Identify which cell holds the provided text, then report its (x, y) central coordinate. 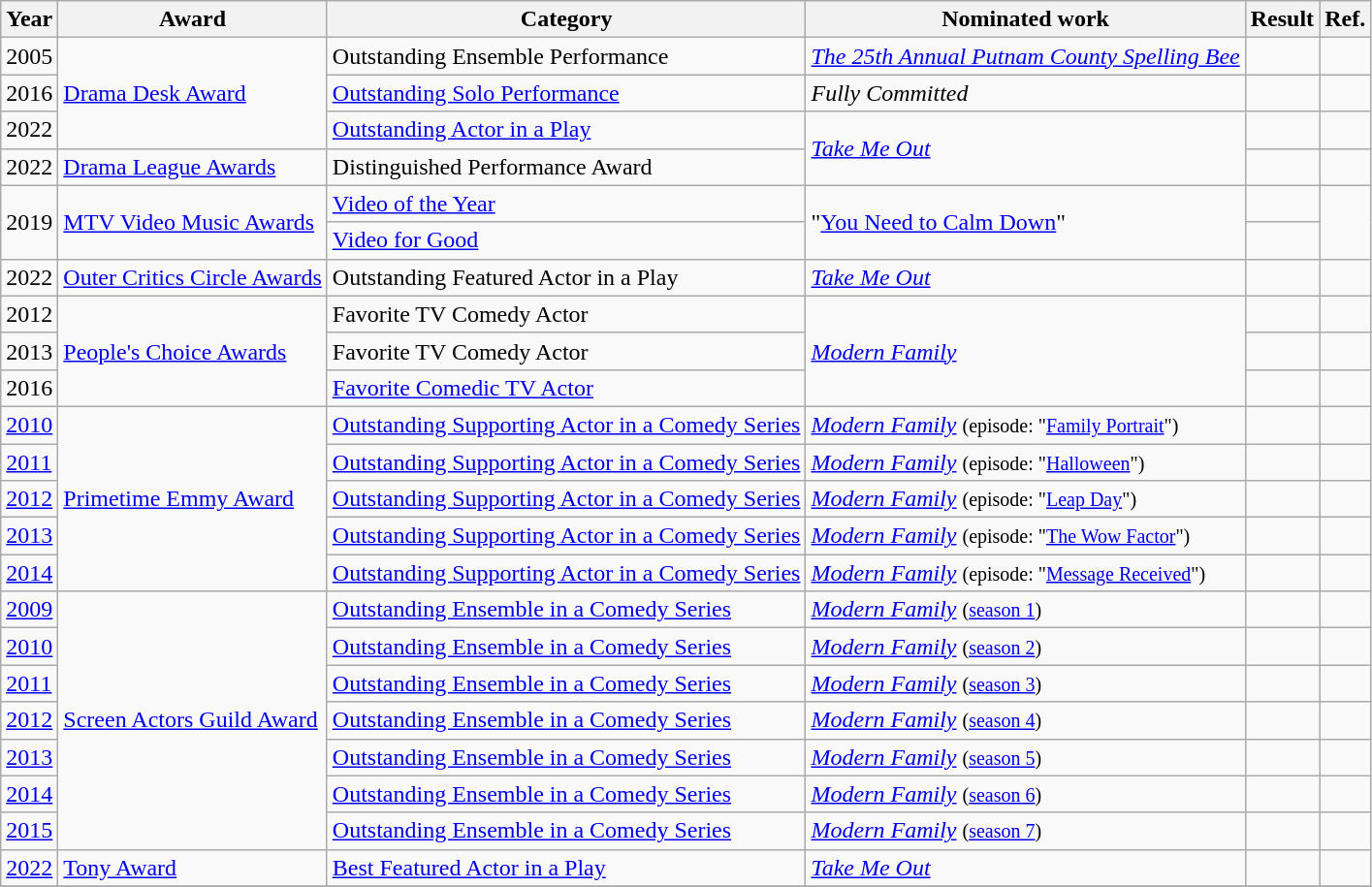
Modern Family (1026, 351)
Award (192, 19)
Drama Desk Award (192, 93)
Distinguished Performance Award (566, 167)
Fully Committed (1026, 93)
Screen Actors Guild Award (192, 720)
Year (29, 19)
Outstanding Actor in a Play (566, 130)
Favorite Comedic TV Actor (566, 388)
Video of the Year (566, 204)
Best Featured Actor in a Play (566, 868)
Modern Family (episode: "Family Portrait") (1026, 425)
2009 (29, 610)
Primetime Emmy Award (192, 498)
Modern Family (episode: "Message Received") (1026, 573)
Modern Family (season 2) (1026, 647)
Outstanding Solo Performance (566, 93)
Modern Family (season 7) (1026, 831)
Modern Family (season 1) (1026, 610)
2019 (29, 222)
Modern Family (episode: "The Wow Factor") (1026, 536)
Outer Critics Circle Awards (192, 277)
Modern Family (episode: "Leap Day") (1026, 499)
People's Choice Awards (192, 351)
Result (1282, 19)
2005 (29, 56)
Modern Family (season 4) (1026, 720)
Modern Family (episode: "Halloween") (1026, 462)
MTV Video Music Awards (192, 222)
Drama League Awards (192, 167)
2015 (29, 831)
Outstanding Ensemble Performance (566, 56)
Modern Family (season 6) (1026, 794)
Modern Family (season 3) (1026, 683)
Nominated work (1026, 19)
Outstanding Featured Actor in a Play (566, 277)
Tony Award (192, 868)
Video for Good (566, 240)
Category (566, 19)
The 25th Annual Putnam County Spelling Bee (1026, 56)
Modern Family (season 5) (1026, 757)
"You Need to Calm Down" (1026, 222)
Ref. (1346, 19)
